Return the [x, y] coordinate for the center point of the cell that contains the specified text.  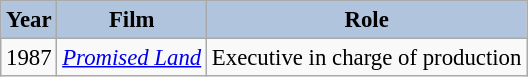
Role [367, 20]
Executive in charge of production [367, 58]
Film [132, 20]
Year [29, 20]
Promised Land [132, 58]
1987 [29, 58]
